Scan for the cell matching the given text and deliver its (x, y) coordinate at center. 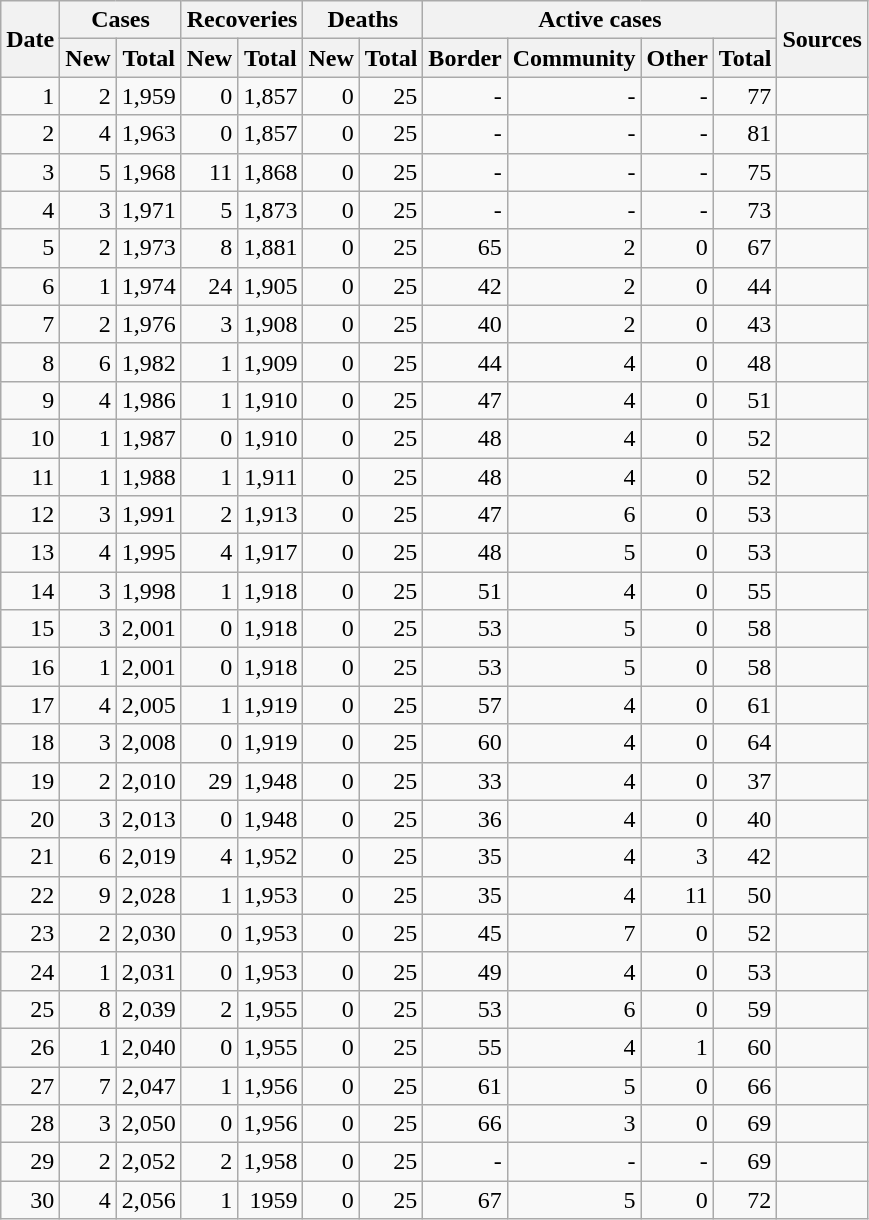
1,913 (270, 515)
12 (30, 515)
Deaths (363, 20)
1,958 (270, 1162)
1,971 (148, 210)
1,988 (148, 477)
1,908 (270, 324)
1,991 (148, 515)
2,005 (148, 705)
2,039 (148, 1009)
1,987 (148, 438)
2,019 (148, 857)
50 (745, 895)
16 (30, 667)
23 (30, 933)
Active cases (600, 20)
65 (465, 248)
1,998 (148, 591)
1,868 (270, 172)
Community (574, 58)
Other (677, 58)
1,881 (270, 248)
2,050 (148, 1124)
77 (745, 96)
19 (30, 781)
1,959 (148, 96)
22 (30, 895)
33 (465, 781)
2,010 (148, 781)
43 (745, 324)
1,909 (270, 362)
Date (30, 39)
Sources (822, 39)
1,986 (148, 400)
36 (465, 819)
1959 (270, 1200)
75 (745, 172)
Recoveries (242, 20)
81 (745, 134)
27 (30, 1085)
45 (465, 933)
57 (465, 705)
20 (30, 819)
1,973 (148, 248)
21 (30, 857)
10 (30, 438)
1,976 (148, 324)
1,911 (270, 477)
1,952 (270, 857)
49 (465, 971)
2,008 (148, 743)
Cases (120, 20)
1,963 (148, 134)
28 (30, 1124)
17 (30, 705)
73 (745, 210)
1,917 (270, 553)
1,905 (270, 286)
30 (30, 1200)
2,031 (148, 971)
14 (30, 591)
Border (465, 58)
1,968 (148, 172)
37 (745, 781)
72 (745, 1200)
1,982 (148, 362)
2,056 (148, 1200)
2,047 (148, 1085)
2,028 (148, 895)
26 (30, 1047)
13 (30, 553)
18 (30, 743)
1,873 (270, 210)
59 (745, 1009)
64 (745, 743)
2,052 (148, 1162)
2,040 (148, 1047)
2,013 (148, 819)
1,974 (148, 286)
2,030 (148, 933)
15 (30, 629)
1,995 (148, 553)
